Scan for the cell matching the given text and deliver its [x, y] coordinate at center. 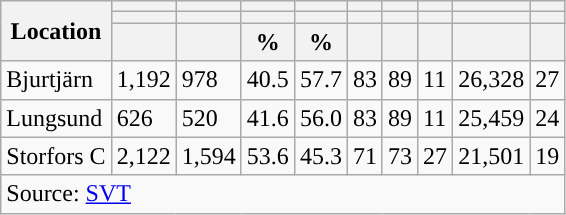
25,459 [492, 118]
Storfors C [56, 156]
626 [144, 118]
56.0 [320, 118]
71 [364, 156]
73 [400, 156]
24 [548, 118]
2,122 [144, 156]
1,594 [208, 156]
26,328 [492, 80]
1,192 [144, 80]
520 [208, 118]
40.5 [268, 80]
Lungsund [56, 118]
21,501 [492, 156]
41.6 [268, 118]
Source: SVT [283, 194]
978 [208, 80]
57.7 [320, 80]
53.6 [268, 156]
Bjurtjärn [56, 80]
19 [548, 156]
Location [56, 31]
45.3 [320, 156]
